Extract the (x, y) coordinate from the center of the cell holding the provided text.  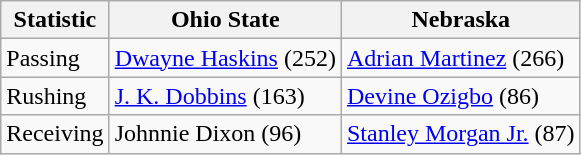
J. K. Dobbins (163) (225, 96)
Johnnie Dixon (96) (225, 134)
Nebraska (460, 20)
Adrian Martinez (266) (460, 58)
Passing (55, 58)
Stanley Morgan Jr. (87) (460, 134)
Devine Ozigbo (86) (460, 96)
Rushing (55, 96)
Dwayne Haskins (252) (225, 58)
Ohio State (225, 20)
Statistic (55, 20)
Receiving (55, 134)
